Locate the cell with the specified text and output its (X, Y) center coordinate. 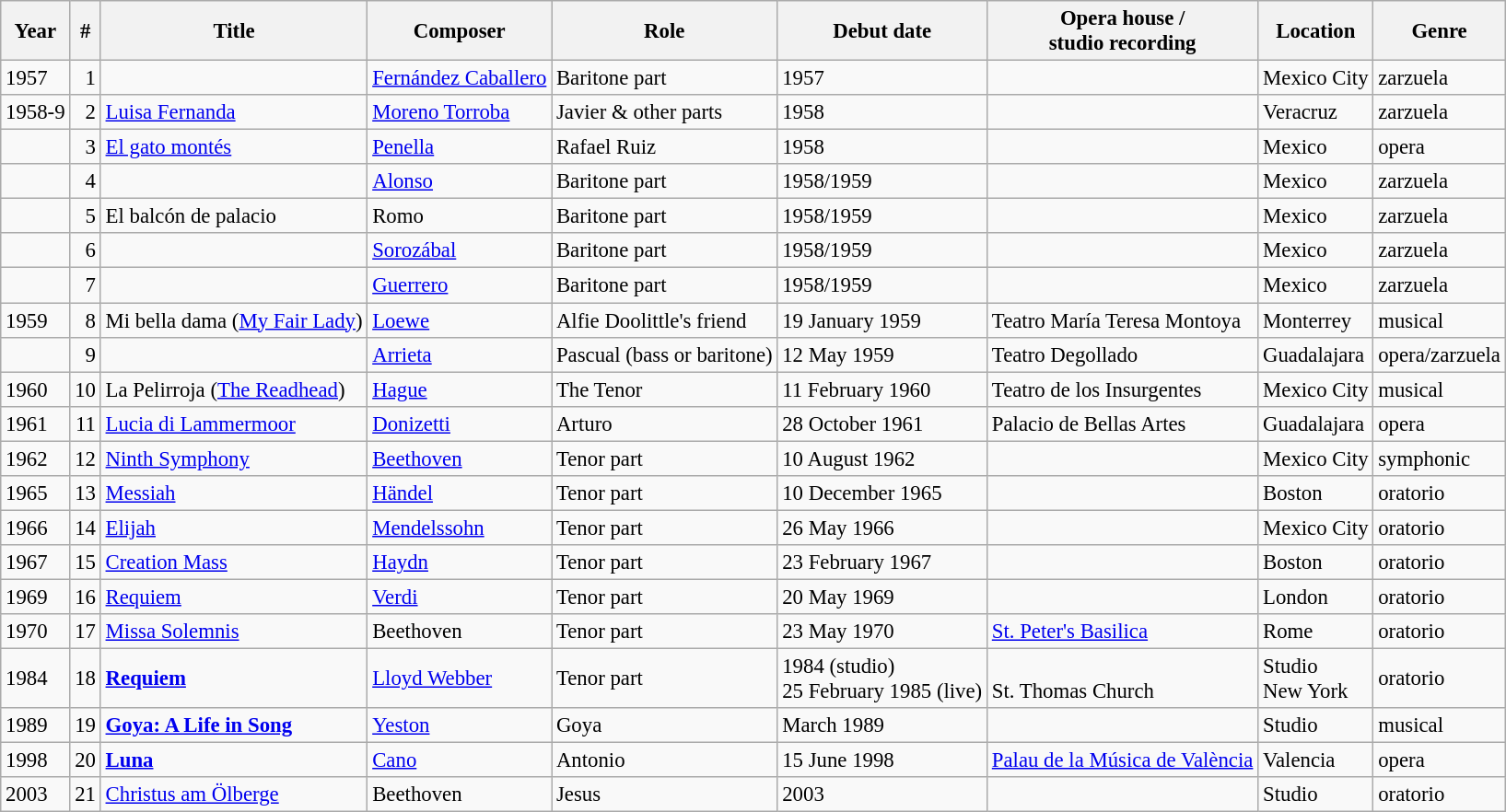
Antonio (665, 760)
18 (85, 679)
12 May 1959 (882, 354)
Romo (460, 216)
Haydn (460, 563)
1962 (35, 458)
Goya (665, 725)
13 (85, 493)
Pascual (bass or baritone) (665, 354)
6 (85, 251)
Teatro Degollado (1123, 354)
Creation Mass (234, 563)
19 January 1959 (882, 320)
Palau de la Música de València (1123, 760)
Cano (460, 760)
1 (85, 78)
Arturo (665, 423)
3 (85, 147)
Arrieta (460, 354)
Luisa Fernanda (234, 112)
26 May 1966 (882, 528)
Rafael Ruiz (665, 147)
Missa Solemnis (234, 632)
Elijah (234, 528)
28 October 1961 (882, 423)
El balcón de palacio (234, 216)
Teatro de los Insurgentes (1123, 389)
21 (85, 795)
1984 (studio) 25 February 1985 (live) (882, 679)
Ninth Symphony (234, 458)
1959 (35, 320)
March 1989 (882, 725)
St. Thomas Church (1123, 679)
Messiah (234, 493)
Palacio de Bellas Artes (1123, 423)
Rome (1315, 632)
9 (85, 354)
Title (234, 31)
20 (85, 760)
Sorozábal (460, 251)
Composer (460, 31)
8 (85, 320)
2 (85, 112)
Monterrey (1315, 320)
Veracruz (1315, 112)
Jesus (665, 795)
15 (85, 563)
The Tenor (665, 389)
Teatro María Teresa Montoya (1123, 320)
16 (85, 597)
Debut date (882, 31)
Alfie Doolittle's friend (665, 320)
Year (35, 31)
1961 (35, 423)
Guerrero (460, 285)
17 (85, 632)
11 (85, 423)
Alonso (460, 181)
1989 (35, 725)
Opera house /studio recording (1123, 31)
14 (85, 528)
Lloyd Webber (460, 679)
5 (85, 216)
La Pelirroja (The Readhead) (234, 389)
1984 (35, 679)
Yeston (460, 725)
12 (85, 458)
1965 (35, 493)
Luna (234, 760)
Donizetti (460, 423)
Goya: A Life in Song (234, 725)
1969 (35, 597)
Role (665, 31)
15 June 1998 (882, 760)
1960 (35, 389)
23 February 1967 (882, 563)
St. Peter's Basilica (1123, 632)
20 May 1969 (882, 597)
Location (1315, 31)
4 (85, 181)
Javier & other parts (665, 112)
Valencia (1315, 760)
23 May 1970 (882, 632)
Moreno Torroba (460, 112)
# (85, 31)
symphonic (1439, 458)
1967 (35, 563)
1958-9 (35, 112)
19 (85, 725)
10 (85, 389)
1998 (35, 760)
Verdi (460, 597)
Händel (460, 493)
Hague (460, 389)
7 (85, 285)
Mendelssohn (460, 528)
Mi bella dama (My Fair Lady) (234, 320)
opera/zarzuela (1439, 354)
1970 (35, 632)
Penella (460, 147)
Genre (1439, 31)
Loewe (460, 320)
Christus am Ölberge (234, 795)
10 December 1965 (882, 493)
Studio New York (1315, 679)
London (1315, 597)
Lucia di Lammermoor (234, 423)
Fernández Caballero (460, 78)
El gato montés (234, 147)
1966 (35, 528)
10 August 1962 (882, 458)
11 February 1960 (882, 389)
